Output the [x, y] coordinate of the center of the cell containing the given text.  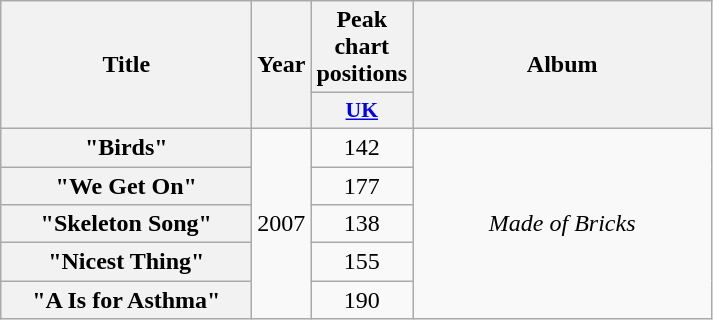
177 [362, 185]
2007 [282, 223]
Made of Bricks [562, 223]
"A Is for Asthma" [126, 300]
190 [362, 300]
"We Get On" [126, 185]
Title [126, 65]
Peak chart positions [362, 47]
155 [362, 262]
"Nicest Thing" [126, 262]
Year [282, 65]
138 [362, 224]
"Skeleton Song" [126, 224]
Album [562, 65]
142 [362, 147]
UK [362, 111]
"Birds" [126, 147]
